Output the (X, Y) coordinate of the center of the cell containing the given text.  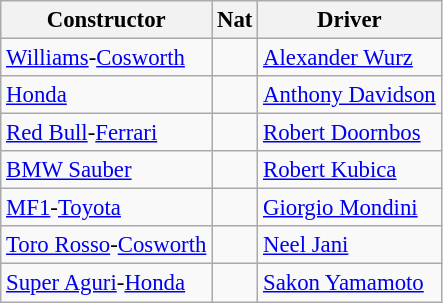
Sakon Yamamoto (350, 283)
MF1-Toyota (106, 208)
Honda (106, 95)
Toro Rosso-Cosworth (106, 245)
BMW Sauber (106, 170)
Robert Kubica (350, 170)
Super Aguri-Honda (106, 283)
Alexander Wurz (350, 58)
Red Bull-Ferrari (106, 133)
Nat (235, 20)
Driver (350, 20)
Giorgio Mondini (350, 208)
Neel Jani (350, 245)
Anthony Davidson (350, 95)
Williams-Cosworth (106, 58)
Robert Doornbos (350, 133)
Constructor (106, 20)
